Return the (X, Y) coordinate for the center point of the cell that contains the specified text.  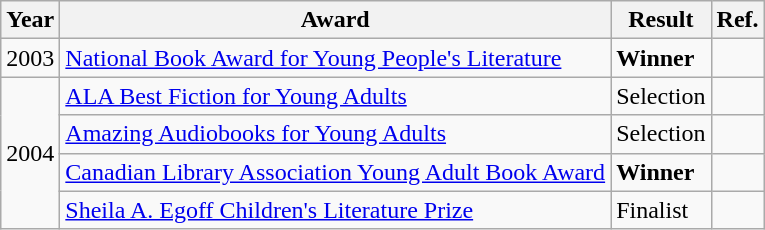
Amazing Audiobooks for Young Adults (336, 134)
2004 (30, 153)
Result (661, 20)
Year (30, 20)
ALA Best Fiction for Young Adults (336, 96)
Sheila A. Egoff Children's Literature Prize (336, 210)
2003 (30, 58)
Canadian Library Association Young Adult Book Award (336, 172)
National Book Award for Young People's Literature (336, 58)
Finalist (661, 210)
Ref. (738, 20)
Award (336, 20)
